Provide the [x, y] coordinate of the cell's center where the given text is located.  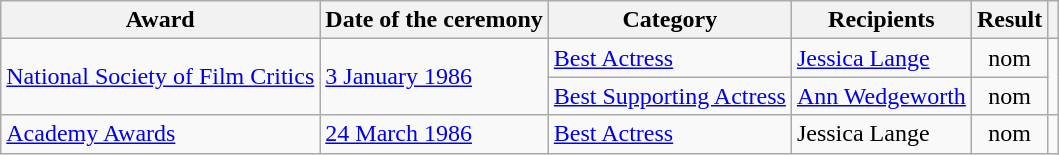
Academy Awards [160, 134]
3 January 1986 [434, 77]
National Society of Film Critics [160, 77]
Best Supporting Actress [670, 96]
Category [670, 20]
Award [160, 20]
Recipients [881, 20]
Result [1009, 20]
24 March 1986 [434, 134]
Ann Wedgeworth [881, 96]
Date of the ceremony [434, 20]
